Return [x, y] of the center of cell containing provided text 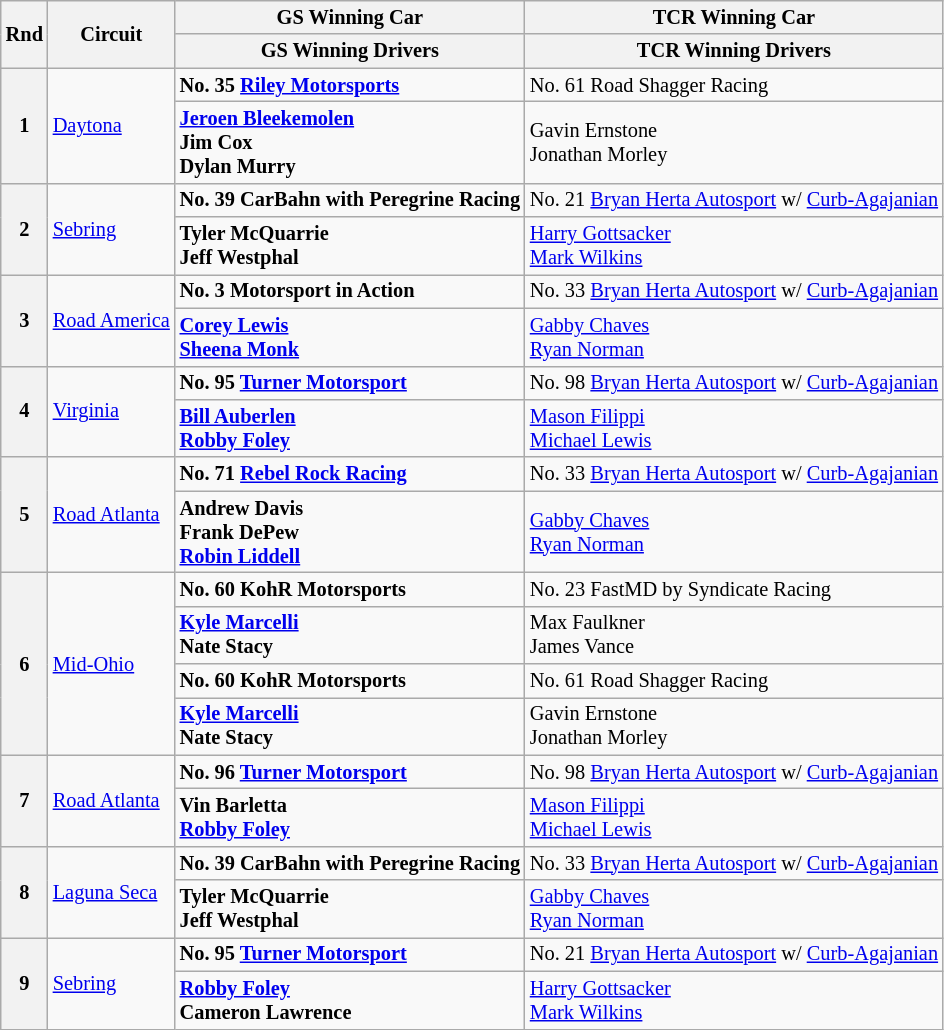
Andrew Davis Frank DePew Robin Liddell [350, 532]
8 [24, 892]
GS Winning Car [350, 17]
Corey Lewis Sheena Monk [350, 337]
Robby Foley Cameron Lawrence [350, 1000]
Circuit [112, 34]
No. 71 Rebel Rock Racing [350, 474]
3 [24, 320]
No. 3 Motorsport in Action [350, 291]
Max Faulkner James Vance [734, 635]
4 [24, 412]
Bill Auberlen Robby Foley [350, 428]
Daytona [112, 126]
2 [24, 228]
TCR Winning Drivers [734, 51]
6 [24, 664]
Laguna Seca [112, 892]
7 [24, 800]
No. 35 Riley Motorsports [350, 85]
TCR Winning Car [734, 17]
9 [24, 982]
Jeroen Bleekemolen Jim Cox Dylan Murry [350, 142]
No. 23 FastMD by Syndicate Racing [734, 589]
Rnd [24, 34]
Vin Barletta Robby Foley [350, 817]
1 [24, 126]
Virginia [112, 412]
Mid-Ohio [112, 664]
5 [24, 514]
Road America [112, 320]
No. 96 Turner Motorsport [350, 772]
GS Winning Drivers [350, 51]
